Extract the [X, Y] coordinate from the center of the cell holding the provided text.  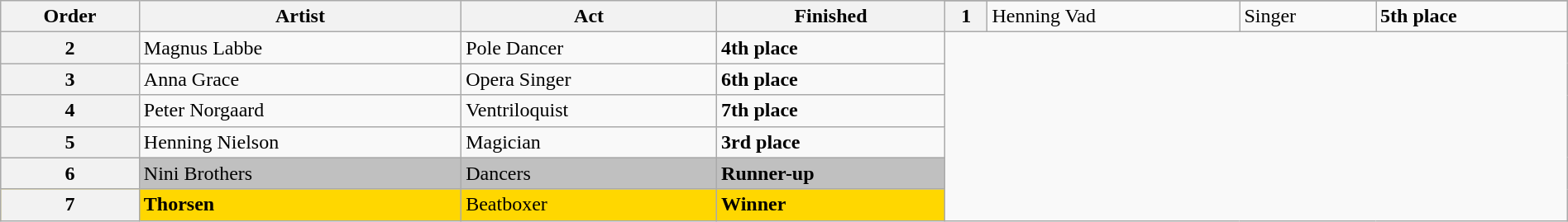
Magician [589, 142]
3 [70, 79]
Artist [299, 17]
Magnus Labbe [299, 48]
4th place [831, 48]
4 [70, 111]
5th place [1472, 17]
Singer [1308, 17]
Thorsen [299, 205]
Pole Dancer [589, 48]
Winner [831, 205]
Runner-up [831, 173]
Nini Brothers [299, 173]
Peter Norgaard [299, 111]
Ventriloquist [589, 111]
Finished [831, 17]
5 [70, 142]
7th place [831, 111]
6th place [831, 79]
7 [70, 205]
Opera Singer [589, 79]
Order [70, 17]
Beatboxer [589, 205]
Henning Nielson [299, 142]
2 [70, 48]
Henning Vad [1113, 17]
Anna Grace [299, 79]
1 [966, 17]
6 [70, 173]
Act [589, 17]
3rd place [831, 142]
Dancers [589, 173]
